Identify which cell holds the provided text, then report its (x, y) central coordinate. 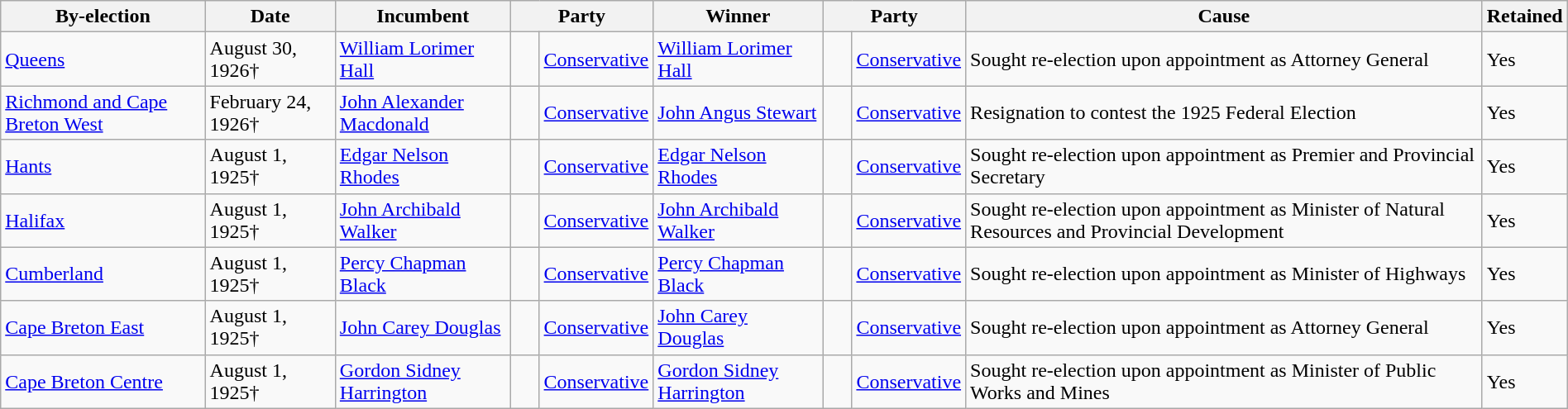
Cumberland (103, 274)
By-election (103, 17)
Queens (103, 59)
Richmond and Cape Breton West (103, 112)
Retained (1525, 17)
Halifax (103, 220)
Sought re-election upon appointment as Minister of Natural Resources and Provincial Development (1224, 220)
Sought re-election upon appointment as Minister of Public Works and Mines (1224, 382)
February 24, 1926† (270, 112)
John Angus Stewart (738, 112)
Resignation to contest the 1925 Federal Election (1224, 112)
Sought re-election upon appointment as Minister of Highways (1224, 274)
Sought re-election upon appointment as Premier and Provincial Secretary (1224, 167)
August 30, 1926† (270, 59)
Cause (1224, 17)
Winner (738, 17)
Cape Breton Centre (103, 382)
John Alexander Macdonald (423, 112)
Cape Breton East (103, 327)
Hants (103, 167)
Incumbent (423, 17)
Date (270, 17)
